Search for the cell housing the specified text and yield its [x, y] center coordinate. 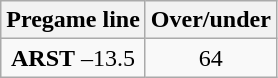
64 [210, 58]
Over/under [210, 20]
ARST –13.5 [74, 58]
Pregame line [74, 20]
